Detect which cell encompasses the target text, then output its (X, Y) center coordinate. 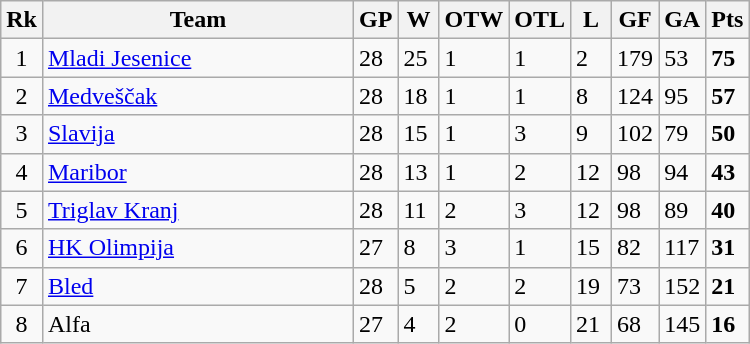
Medveščak (198, 96)
Triglav Kranj (198, 210)
179 (636, 58)
145 (682, 324)
GA (682, 20)
GP (376, 20)
95 (682, 96)
53 (682, 58)
40 (728, 210)
89 (682, 210)
13 (418, 172)
11 (418, 210)
Maribor (198, 172)
Rk (22, 20)
25 (418, 58)
79 (682, 134)
57 (728, 96)
Team (198, 20)
94 (682, 172)
75 (728, 58)
43 (728, 172)
W (418, 20)
82 (636, 248)
0 (540, 324)
16 (728, 324)
Alfa (198, 324)
6 (22, 248)
Mladi Jesenice (198, 58)
31 (728, 248)
7 (22, 286)
OTW (474, 20)
9 (592, 134)
124 (636, 96)
GF (636, 20)
19 (592, 286)
117 (682, 248)
Bled (198, 286)
18 (418, 96)
Slavija (198, 134)
102 (636, 134)
50 (728, 134)
L (592, 20)
152 (682, 286)
OTL (540, 20)
Pts (728, 20)
HK Olimpija (198, 248)
73 (636, 286)
68 (636, 324)
